Detect which cell encompasses the target text, then output its [x, y] center coordinate. 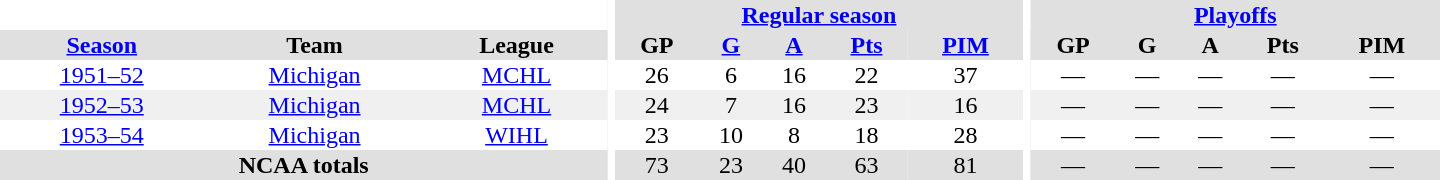
6 [730, 75]
Regular season [818, 15]
1953–54 [102, 135]
WIHL [517, 135]
NCAA totals [304, 165]
League [517, 45]
22 [867, 75]
10 [730, 135]
Team [314, 45]
26 [656, 75]
8 [794, 135]
18 [867, 135]
81 [965, 165]
40 [794, 165]
63 [867, 165]
Playoffs [1236, 15]
Season [102, 45]
1951–52 [102, 75]
73 [656, 165]
7 [730, 105]
28 [965, 135]
1952–53 [102, 105]
37 [965, 75]
24 [656, 105]
